Search for the cell housing the specified text and yield its [x, y] center coordinate. 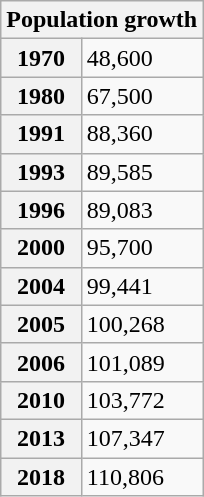
67,500 [142, 96]
1993 [42, 172]
95,700 [142, 248]
89,585 [142, 172]
110,806 [142, 477]
107,347 [142, 438]
1980 [42, 96]
100,268 [142, 324]
1996 [42, 210]
99,441 [142, 286]
2010 [42, 400]
101,089 [142, 362]
88,360 [142, 134]
Population growth [102, 20]
2000 [42, 248]
2005 [42, 324]
1970 [42, 58]
1991 [42, 134]
89,083 [142, 210]
48,600 [142, 58]
103,772 [142, 400]
2013 [42, 438]
2004 [42, 286]
2018 [42, 477]
2006 [42, 362]
